Pinpoint the cell where the given text exists, returning its (X, Y) midpoint coordinate. 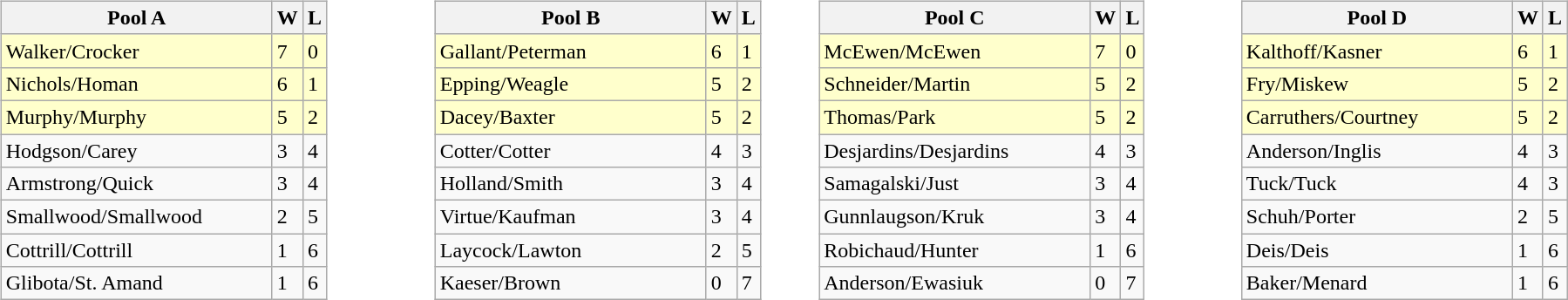
Laycock/Lawton (570, 250)
Tuck/Tuck (1377, 184)
Armstrong/Quick (136, 184)
Pool A (136, 17)
Smallwood/Smallwood (136, 217)
Anderson/Inglis (1377, 151)
Epping/Weagle (570, 84)
Anderson/Ewasiuk (955, 283)
Deis/Deis (1377, 250)
Schneider/Martin (955, 84)
Gallant/Peterman (570, 51)
Fry/Miskew (1377, 84)
Holland/Smith (570, 184)
Carruthers/Courtney (1377, 117)
Kalthoff/Kasner (1377, 51)
Kaeser/Brown (570, 283)
Baker/Menard (1377, 283)
Pool B (570, 17)
Samagalski/Just (955, 184)
Walker/Crocker (136, 51)
Dacey/Baxter (570, 117)
Glibota/St. Amand (136, 283)
Virtue/Kaufman (570, 217)
Pool C (955, 17)
Murphy/Murphy (136, 117)
Desjardins/Desjardins (955, 151)
Gunnlaugson/Kruk (955, 217)
Cotter/Cotter (570, 151)
Pool D (1377, 17)
Hodgson/Carey (136, 151)
Nichols/Homan (136, 84)
Thomas/Park (955, 117)
Schuh/Porter (1377, 217)
Robichaud/Hunter (955, 250)
McEwen/McEwen (955, 51)
Cottrill/Cottrill (136, 250)
